Return the [X, Y] coordinate for the center point of the cell that contains the specified text.  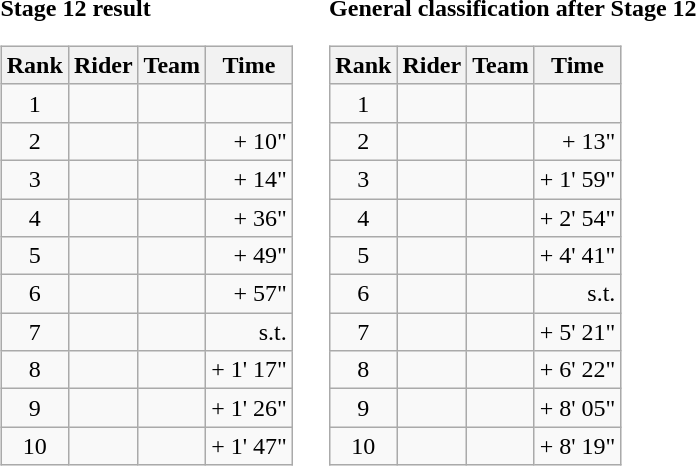
+ 1' 47" [250, 446]
+ 1' 17" [250, 370]
+ 57" [250, 294]
+ 5' 21" [578, 332]
+ 10" [250, 141]
+ 4' 41" [578, 256]
+ 8' 19" [578, 446]
+ 6' 22" [578, 370]
+ 13" [578, 141]
+ 1' 26" [250, 408]
+ 1' 59" [578, 179]
+ 49" [250, 256]
+ 14" [250, 179]
+ 2' 54" [578, 217]
+ 8' 05" [578, 408]
+ 36" [250, 217]
